Locate the cell with the specified text and output its [X, Y] center coordinate. 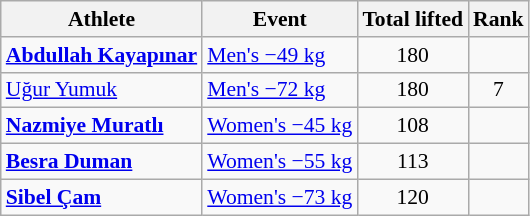
Women's −45 kg [280, 126]
113 [412, 162]
Athlete [102, 19]
Besra Duman [102, 162]
Men's −49 kg [280, 55]
Women's −55 kg [280, 162]
Event [280, 19]
Total lifted [412, 19]
7 [498, 90]
Women's −73 kg [280, 197]
Abdullah Kayapınar [102, 55]
Sibel Çam [102, 197]
120 [412, 197]
108 [412, 126]
Uğur Yumuk [102, 90]
Nazmiye Muratlı [102, 126]
Rank [498, 19]
Men's −72 kg [280, 90]
